Provide the [x, y] coordinate of the cell's center where the given text is located.  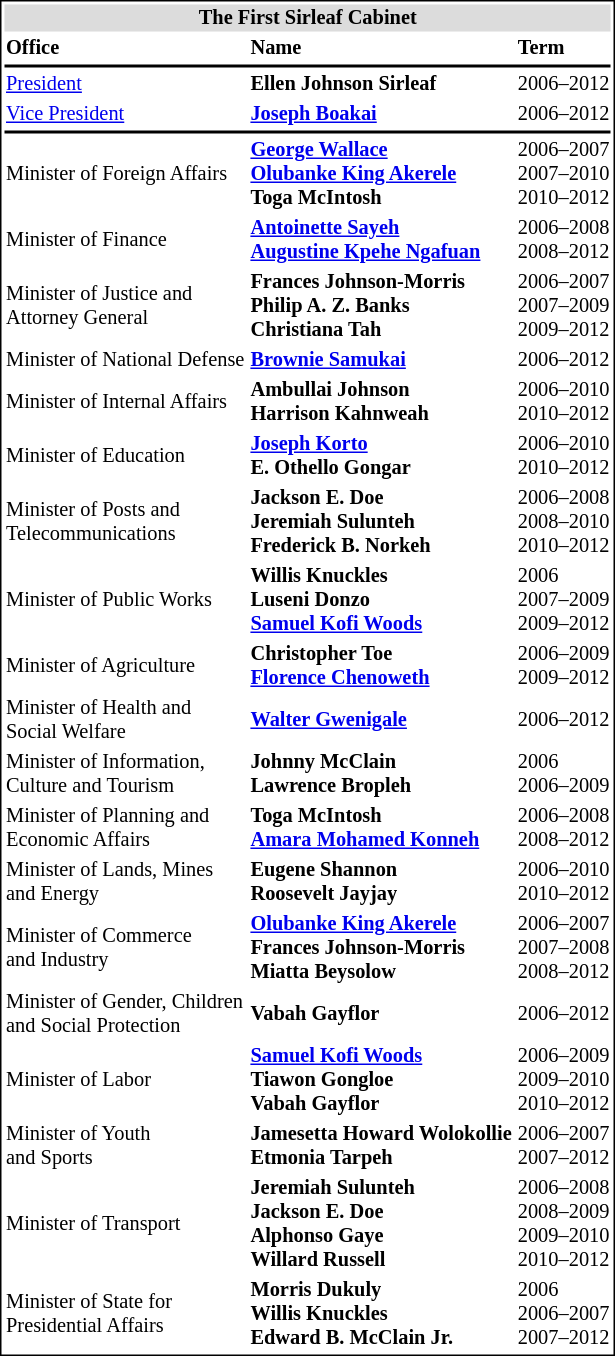
Minister of Information,Culture and Tourism [124, 774]
Minister of Youthand Sports [124, 1146]
Minister of Health andSocial Welfare [124, 720]
Walter Gwenigale [381, 720]
Jamesetta Howard WolokollieEtmonia Tarpeh [381, 1146]
20062006–20072007–2012 [564, 1314]
Jeremiah SuluntehJackson E. DoeAlphonso GayeWillard Russell [381, 1224]
Term [564, 48]
Minister of Planning andEconomic Affairs [124, 828]
Olubanke King AkereleFrances Johnson-MorrisMiatta Beysolow [381, 948]
2006–20082008–20102010–2012 [564, 522]
Minister of Education [124, 456]
Frances Johnson-MorrisPhilip A. Z. BanksChristiana Tah [381, 306]
2006–20092009–20102010–2012 [564, 1080]
Christopher ToeFlorence Chenoweth [381, 666]
2006–20072007–20102010–2012 [564, 174]
Samuel Kofi WoodsTiawon GongloeVabah Gayflor [381, 1080]
Minister of State forPresidential Affairs [124, 1314]
Vice President [124, 114]
Minister of Finance [124, 240]
Jackson E. DoeJeremiah SuluntehFrederick B. Norkeh [381, 522]
Minister of Justice andAttorney General [124, 306]
Morris DukulyWillis KnucklesEdward B. McClain Jr. [381, 1314]
Minister of Transport [124, 1224]
Minister of Public Works [124, 600]
2006–20072007–20082008–2012 [564, 948]
20062007–20092009–2012 [564, 600]
Minister of Commerceand Industry [124, 948]
Minister of National Defense [124, 360]
Antoinette SayehAugustine Kpehe Ngafuan [381, 240]
Minister of Labor [124, 1080]
2006–20072007–20092009–2012 [564, 306]
Minister of Lands, Minesand Energy [124, 882]
George WallaceOlubanke King AkereleToga McIntosh [381, 174]
Office [124, 48]
2006–20072007–2012 [564, 1146]
The First Sirleaf Cabinet [307, 18]
Brownie Samukai [381, 360]
Name [381, 48]
20062006–2009 [564, 774]
Vabah Gayflor [381, 1014]
2006–20092009–2012 [564, 666]
Minister of Foreign Affairs [124, 174]
Willis KnucklesLuseni DonzoSamuel Kofi Woods [381, 600]
2006–20082008–20092009–20102010–2012 [564, 1224]
Johnny McClainLawrence Bropleh [381, 774]
Ellen Johnson Sirleaf [381, 84]
Toga McIntoshAmara Mohamed Konneh [381, 828]
Ambullai JohnsonHarrison Kahnweah [381, 402]
Joseph KortoE. Othello Gongar [381, 456]
President [124, 84]
Minister of Gender, Childrenand Social Protection [124, 1014]
Minister of Internal Affairs [124, 402]
Minister of Agriculture [124, 666]
Joseph Boakai [381, 114]
Minister of Posts andTelecommunications [124, 522]
Eugene ShannonRoosevelt Jayjay [381, 882]
